Capture the cell that displays the provided text and extract its (x, y) central coordinate. 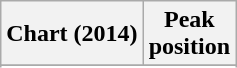
Chart (2014) (72, 34)
Peakposition (189, 34)
